Locate the cell with the specified text and output its (x, y) center coordinate. 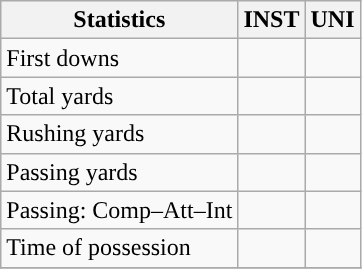
INST (272, 20)
Passing: Comp–Att–Int (120, 210)
Rushing yards (120, 134)
Statistics (120, 20)
UNI (332, 20)
Total yards (120, 96)
First downs (120, 58)
Passing yards (120, 172)
Time of possession (120, 248)
